Detect which cell encompasses the target text, then output its (X, Y) center coordinate. 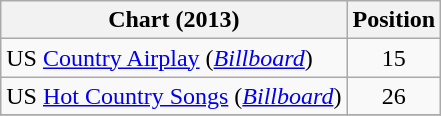
Position (394, 20)
Chart (2013) (174, 20)
US Country Airplay (Billboard) (174, 58)
15 (394, 58)
26 (394, 96)
US Hot Country Songs (Billboard) (174, 96)
